Determine the (x, y) coordinate at the center of the cell enclosing the given text.  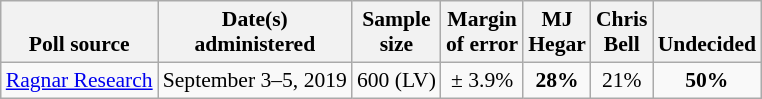
600 (LV) (396, 80)
Ragnar Research (80, 80)
September 3–5, 2019 (255, 80)
Date(s)administered (255, 32)
Samplesize (396, 32)
ChrisBell (622, 32)
28% (557, 80)
Poll source (80, 32)
21% (622, 80)
MJHegar (557, 32)
50% (707, 80)
± 3.9% (482, 80)
Marginof error (482, 32)
Undecided (707, 32)
